From the cell containing the given text, extract its center point as (X, Y) coordinate. 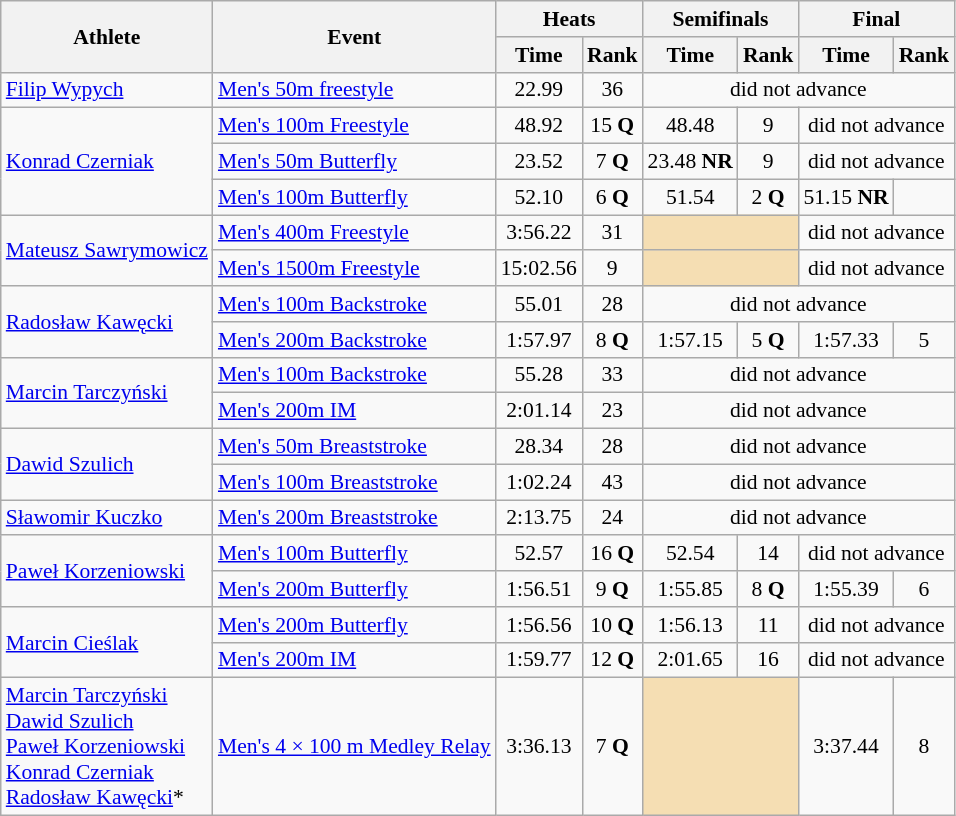
Radosław Kawęcki (107, 322)
Men's 50m freestyle (354, 90)
51.15 NR (846, 197)
55.28 (539, 375)
2:01.65 (690, 660)
16 (768, 660)
Marcin Cieślak (107, 642)
8 (924, 747)
Sławomir Kuczko (107, 518)
2:13.75 (539, 518)
31 (612, 233)
23.48 NR (690, 162)
Dawid Szulich (107, 464)
Men's 200m Breaststroke (354, 518)
Mateusz Sawrymowicz (107, 250)
Men's 200m Backstroke (354, 340)
1:57.97 (539, 340)
1:02.24 (539, 482)
24 (612, 518)
11 (768, 625)
15:02.56 (539, 269)
5 (924, 340)
1:57.15 (690, 340)
28.34 (539, 447)
51.54 (690, 197)
Men's 50m Butterfly (354, 162)
1:57.33 (846, 340)
1:56.56 (539, 625)
Marcin TarczyńskiDawid SzulichPaweł KorzeniowskiKonrad CzerniakRadosław Kawęcki* (107, 747)
22.99 (539, 90)
Men's 400m Freestyle (354, 233)
55.01 (539, 304)
Semifinals (721, 19)
Men's 1500m Freestyle (354, 269)
23.52 (539, 162)
Heats (570, 19)
6 (924, 589)
36 (612, 90)
48.48 (690, 126)
12 Q (612, 660)
43 (612, 482)
9 Q (612, 589)
48.92 (539, 126)
Final (876, 19)
1:56.51 (539, 589)
6 Q (612, 197)
23 (612, 411)
10 Q (612, 625)
1:55.39 (846, 589)
3:37.44 (846, 747)
Marcin Tarczyński (107, 392)
1:55.85 (690, 589)
Filip Wypych (107, 90)
33 (612, 375)
2 Q (768, 197)
15 Q (612, 126)
Men's 4 × 100 m Medley Relay (354, 747)
52.57 (539, 554)
3:56.22 (539, 233)
Event (354, 36)
52.54 (690, 554)
Men's 100m Breaststroke (354, 482)
2:01.14 (539, 411)
16 Q (612, 554)
1:59.77 (539, 660)
52.10 (539, 197)
Konrad Czerniak (107, 162)
Men's 50m Breaststroke (354, 447)
14 (768, 554)
1:56.13 (690, 625)
Athlete (107, 36)
3:36.13 (539, 747)
Paweł Korzeniowski (107, 572)
5 Q (768, 340)
Men's 100m Freestyle (354, 126)
